For the text-containing cell, return its midpoint in (x, y) coordinate format. 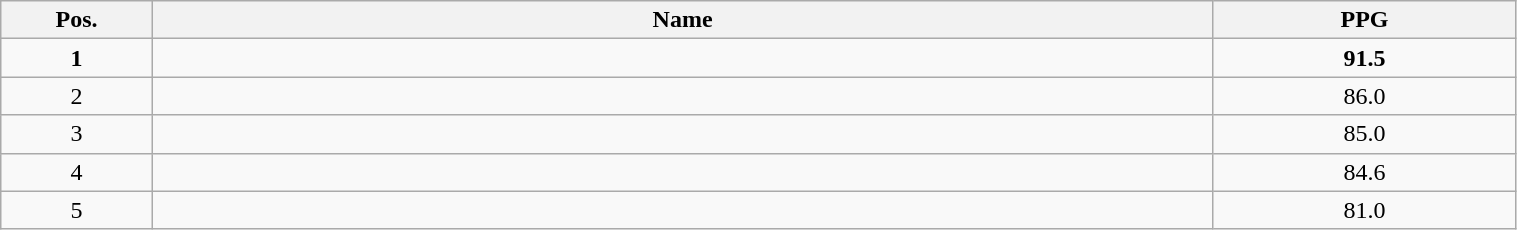
84.6 (1364, 172)
86.0 (1364, 96)
Pos. (77, 20)
1 (77, 58)
2 (77, 96)
PPG (1364, 20)
91.5 (1364, 58)
85.0 (1364, 134)
4 (77, 172)
5 (77, 210)
Name (682, 20)
81.0 (1364, 210)
3 (77, 134)
